Find where the given text appears and provide that cell's center as (x, y) coordinate. 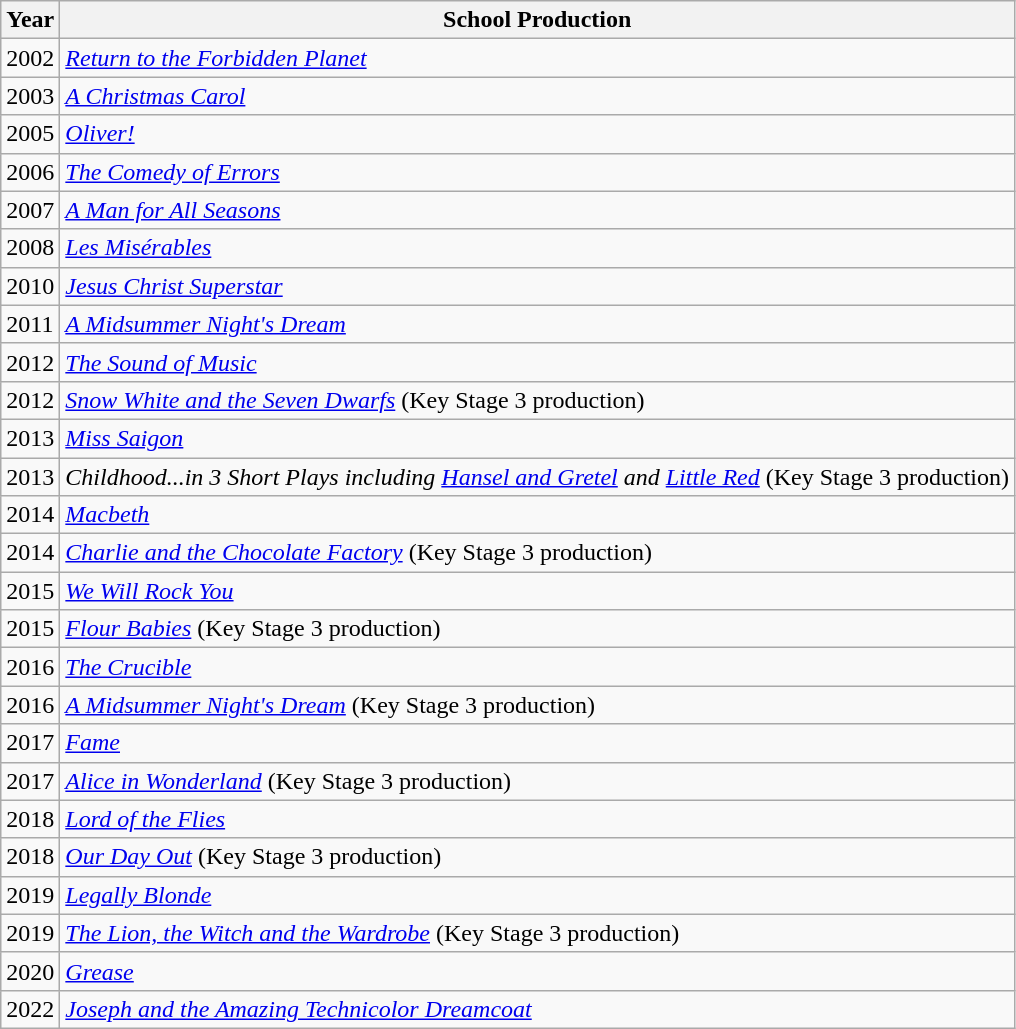
A Christmas Carol (538, 96)
Legally Blonde (538, 895)
A Midsummer Night's Dream (538, 324)
2011 (30, 324)
2003 (30, 96)
Les Misérables (538, 248)
We Will Rock You (538, 591)
Charlie and the Chocolate Factory (Key Stage 3 production) (538, 553)
Jesus Christ Superstar (538, 286)
A Midsummer Night's Dream (Key Stage 3 production) (538, 705)
2005 (30, 134)
The Crucible (538, 667)
Alice in Wonderland (Key Stage 3 production) (538, 781)
Grease (538, 971)
The Lion, the Witch and the Wardrobe (Key Stage 3 production) (538, 933)
Macbeth (538, 515)
2022 (30, 1009)
The Sound of Music (538, 362)
A Man for All Seasons (538, 210)
Joseph and the Amazing Technicolor Dreamcoat (538, 1009)
Our Day Out (Key Stage 3 production) (538, 857)
Year (30, 20)
Childhood...in 3 Short Plays including Hansel and Gretel and Little Red (Key Stage 3 production) (538, 477)
Snow White and the Seven Dwarfs (Key Stage 3 production) (538, 400)
School Production (538, 20)
Lord of the Flies (538, 819)
2008 (30, 248)
2020 (30, 971)
2002 (30, 58)
Oliver! (538, 134)
2006 (30, 172)
2010 (30, 286)
The Comedy of Errors (538, 172)
Miss Saigon (538, 438)
Return to the Forbidden Planet (538, 58)
Fame (538, 743)
Flour Babies (Key Stage 3 production) (538, 629)
2007 (30, 210)
